Pinpoint the cell where the given text exists, returning its (X, Y) midpoint coordinate. 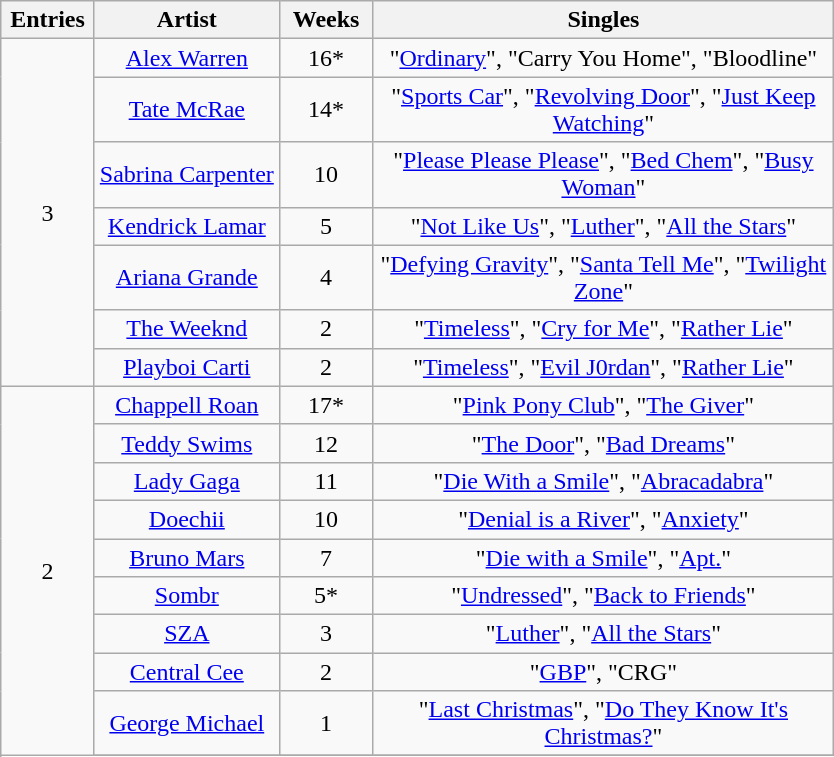
7 (326, 557)
4 (326, 278)
Lady Gaga (186, 481)
1 (326, 724)
Alex Warren (186, 58)
Bruno Mars (186, 557)
"GBP", "CRG" (604, 672)
"Timeless", "Cry for Me", "Rather Lie" (604, 329)
Sabrina Carpenter (186, 174)
Singles (604, 20)
"Undressed", "Back to Friends" (604, 596)
Tate McRae (186, 110)
5 (326, 226)
"Luther", "All the Stars" (604, 634)
Weeks (326, 20)
5* (326, 596)
"Sports Car", "Revolving Door", "Just Keep Watching" (604, 110)
"Pink Pony Club", "The Giver" (604, 405)
16* (326, 58)
Ariana Grande (186, 278)
14* (326, 110)
"Denial is a River", "Anxiety" (604, 519)
"Die with a Smile", "Apt." (604, 557)
SZA (186, 634)
Chappell Roan (186, 405)
The Weeknd (186, 329)
Entries (48, 20)
"Last Christmas", "Do They Know It's Christmas?" (604, 724)
Playboi Carti (186, 367)
"Please Please Please", "Bed Chem", "Busy Woman" (604, 174)
Kendrick Lamar (186, 226)
"Ordinary", "Carry You Home", "Bloodline" (604, 58)
17* (326, 405)
12 (326, 443)
"Defying Gravity", "Santa Tell Me", "Twilight Zone" (604, 278)
Sombr (186, 596)
"Die With a Smile", "Abracadabra" (604, 481)
Central Cee (186, 672)
Artist (186, 20)
"Timeless", "Evil J0rdan", "Rather Lie" (604, 367)
Teddy Swims (186, 443)
"The Door", "Bad Dreams" (604, 443)
11 (326, 481)
George Michael (186, 724)
"Not Like Us", "Luther", "All the Stars" (604, 226)
Doechii (186, 519)
